From the cell containing the given text, extract its center point as (x, y) coordinate. 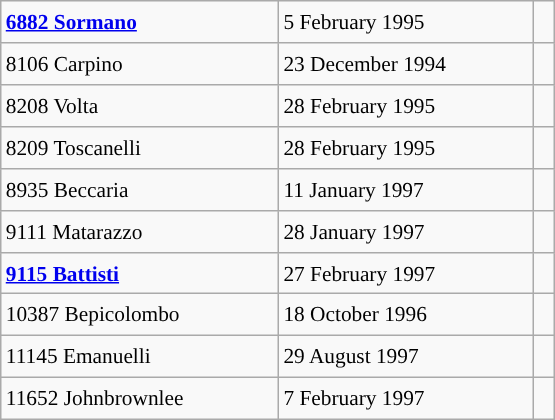
8209 Toscanelli (140, 148)
11 January 1997 (406, 189)
8208 Volta (140, 106)
23 December 1994 (406, 64)
6882 Sormano (140, 22)
5 February 1995 (406, 22)
9115 Battisti (140, 273)
28 January 1997 (406, 231)
11145 Emanuelli (140, 357)
27 February 1997 (406, 273)
18 October 1996 (406, 315)
29 August 1997 (406, 357)
11652 Johnbrownlee (140, 399)
8106 Carpino (140, 64)
7 February 1997 (406, 399)
10387 Bepicolombo (140, 315)
9111 Matarazzo (140, 231)
8935 Beccaria (140, 189)
